Search for the cell housing the specified text and yield its (x, y) center coordinate. 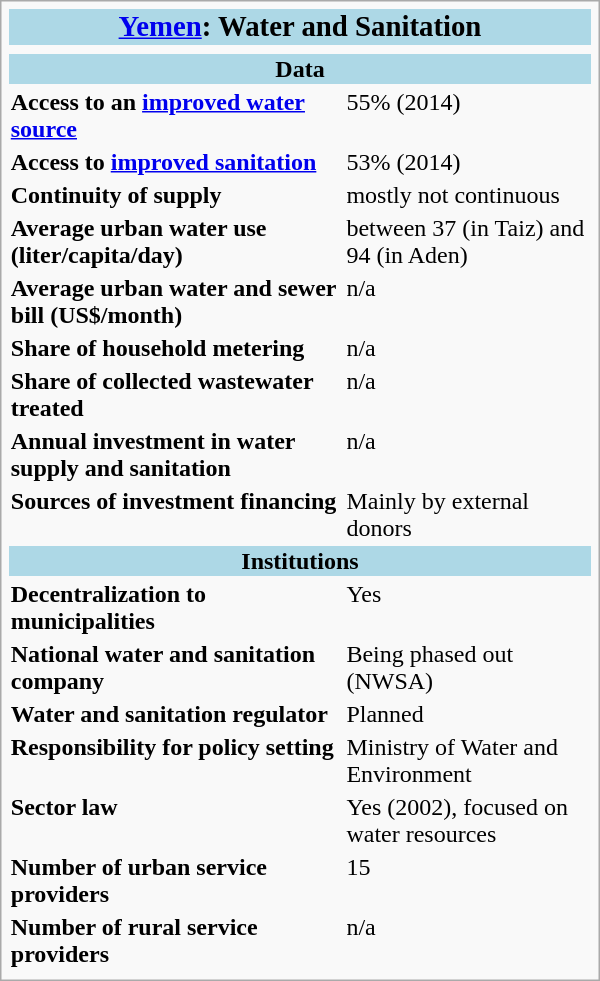
Number of urban service providers (176, 880)
55% (2014) (468, 116)
Annual investment in water supply and sanitation (176, 454)
mostly not continuous (468, 195)
Water and sanitation regulator (176, 714)
Access to improved sanitation (176, 162)
Ministry of Water and Environment (468, 760)
National water and sanitation company (176, 668)
Mainly by external donors (468, 514)
between 37 (in Taiz) and 94 (in Aden) (468, 242)
Sector law (176, 820)
Average urban water use (liter/capita/day) (176, 242)
Share of household metering (176, 348)
Yemen: Water and Sanitation (300, 27)
15 (468, 880)
Number of rural service providers (176, 940)
53% (2014) (468, 162)
Average urban water and sewer bill (US$/month) (176, 302)
Sources of investment financing (176, 514)
Planned (468, 714)
Share of collected wastewater treated (176, 394)
Access to an improved water source (176, 116)
Data (300, 69)
Being phased out (NWSA) (468, 668)
Continuity of supply (176, 195)
Decentralization to municipalities (176, 608)
Institutions (300, 561)
Yes (468, 608)
Yes (2002), focused on water resources (468, 820)
Responsibility for policy setting (176, 760)
